Identify which cell holds the provided text, then report its [X, Y] central coordinate. 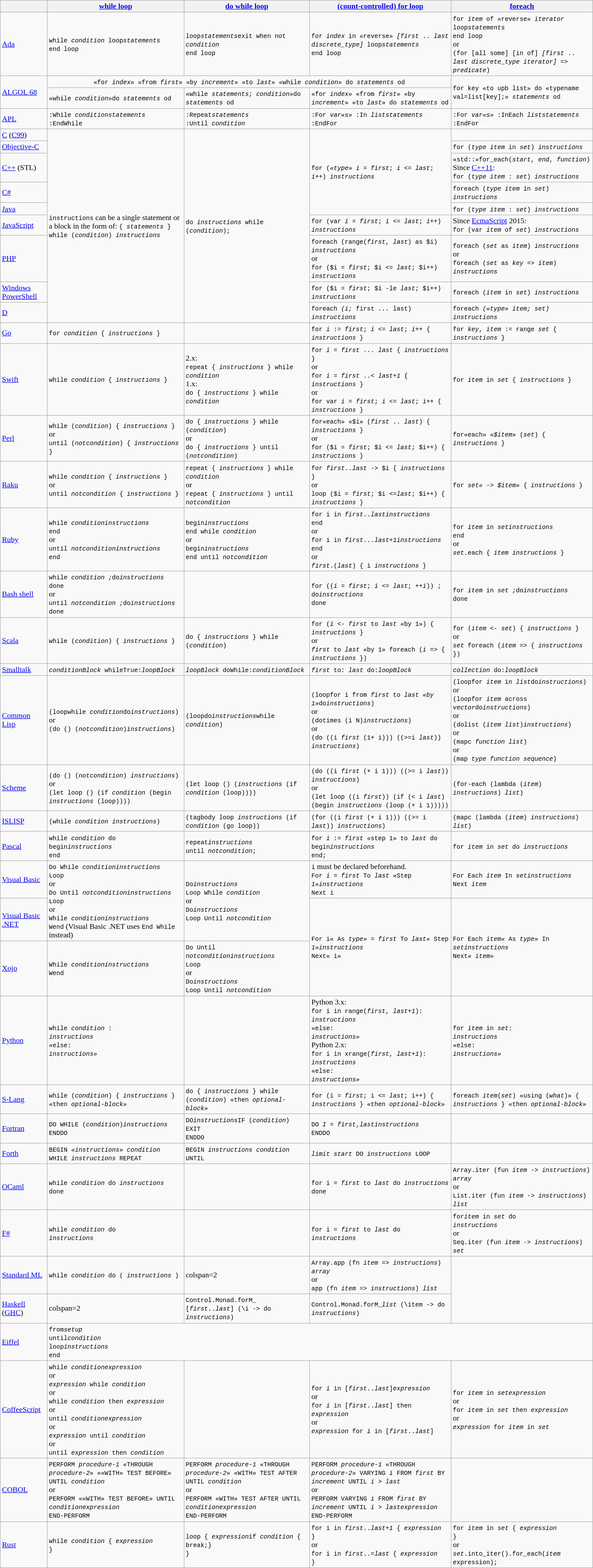
do { instructions } while (condition) «then optional-block» [247, 1099]
D [24, 313]
loop { expressionif condition { break;}} [247, 1545]
(loopdoinstructionswhile condition) [247, 720]
for first..last -> $i { instructions }orloop ($i = first; $i <=last; $i++) { instructions } [380, 485]
Smalltalk [24, 670]
DO WHILE (condition)instructionsENDDO [116, 1129]
(do () (notcondition) instructions)or(let loop () (if condition (begin instructions (loop)))) [116, 788]
do { instructions } while (condition) [247, 640]
for condition { instructions } [116, 333]
for (item <- set) { instructions }orset foreach (item => { instructions }) [522, 640]
for (i = first; i <= last; i++) { instructions } «then optional-block» [380, 1099]
Control.Monad.forM_ [first..last] (\i -> do instructions) [247, 1308]
«for index» «from first» «by increment» «to last» «while condition» do statements od [249, 82]
while condition { instructions }oruntil notcondition { instructions } [116, 485]
«while statements; condition»do statements od [247, 98]
for i in [first..last]expressionorfor i in [first..last] then expressionorexpression for i in [first..last] [380, 1409]
for index in «reverse» [first .. last discrete_type] loopstatementsend loop [380, 44]
For Each item In setinstructionsNext item [522, 879]
while condition doinstructions [116, 1233]
for item in setinstructionsendorset.each { item instructions } [522, 539]
foreach (set as item) instructionsorforeach (set as key => item) instructions [522, 258]
collection do:loopBlock [522, 670]
loopstatementsexit when not conditionend loop [247, 44]
Rust [24, 1545]
for i = first to last doinstructions [380, 1233]
For Each item« As type» In setinstructionsNext« item» [522, 947]
begininstructionsend while conditionorbegininstructionsend until notcondition [247, 539]
while condition { instructions } [116, 379]
while conditioninstructionsendoruntil notconditioninstructionsend [116, 539]
DO I = first,lastinstructionsENDDO [380, 1129]
for«each» «$item» (set) { instructions } [522, 438]
for ((i = first; i <= last; ++i)) ; doinstructionsdone [380, 594]
COBOL [24, 1490]
(while condition instructions) [116, 821]
Raku [24, 485]
loopBlock doWhile:conditionBlock [247, 670]
Pascal [24, 846]
Eiffel [24, 1342]
limit start DO instructions LOOP [380, 1154]
for set« -> $item» { instructions } [522, 485]
Scheme [24, 788]
foreach (item in set) instructions [522, 292]
(loopwhile conditiondoinstructions)or(do () (notcondition)instructions) [116, 720]
BEGIN instructions condition UNTIL [247, 1154]
for item in setexpressionorfor item in set then expressionorexpression for item in set [522, 1409]
Visual Basic [24, 879]
CoffeeScript [24, 1409]
:Repeatstatements:Until condition [247, 118]
while (condition) { instructions } [116, 640]
Ada [24, 44]
for i in first..last+1 { expression}orfor i in first..=last { expression} [380, 1545]
while condition { expression} [116, 1545]
Standard ML [24, 1275]
for i = first ... last { instructions }orfor i = first ..< last+1 { instructions }orfor var i = first; i <= last; i++ { instructions } [380, 379]
Fortran [24, 1129]
(loopfor i from first to last «by 1»doinstructions)or(dotimes (i N)instructions)or(do ((i first (1+ i))) ((>=i last))instructions) [380, 720]
Haskell (GHC) [24, 1308]
(tagbody loop instructions (if condition (go loop)) [247, 821]
Python [24, 1040]
OCaml [24, 1187]
repeat { instructions } while conditionorrepeat { instructions } until notcondition [247, 485]
(mapc (lambda (item) instructions) list) [522, 821]
Ruby [24, 539]
for ($i = first; $i -le last; $i++) instructions [380, 292]
while condition do begininstructionsend [116, 846]
(count-controlled) for loop [380, 6]
(for ((i first (+ i 1))) ((>= i last)) instructions) [380, 821]
(for-each (lambda (item) instructions) list) [522, 788]
for«each» «$i» (first .. last) { instructions }orfor ($i = first; $i <= last; $i++) { instructions } [380, 438]
first to: last do:loopBlock [380, 670]
«for index» «from first» «by increment» «to last» do statements od [380, 98]
while condition do instructions done [116, 1187]
for (var i = first; i <= last; i++) instructions [380, 225]
for i = first to last do instructions done [380, 1187]
:While conditionstatements:EndWhile [116, 118]
F# [24, 1233]
«while condition»do statements od [116, 98]
foreach («type» item; set) instructions [522, 313]
DoinstructionsLoop While conditionorDoinstructionsLoop Until notcondition [247, 901]
PHP [24, 258]
Windows PowerShell [24, 292]
while condition do ( instructions ) [116, 1275]
for item of «reverse» iterator loopstatementsend loopor(for [all some] [in of] [first .. last discrete_type iterator] => predicate) [522, 44]
Visual Basic .NET [24, 919]
APL [24, 118]
foreach [522, 6]
for item in set ;doinstructionsdone [522, 594]
for i in first..lastinstructionsendorfor i in first...last+1instructionsendorfirst.(last) { i instructions } [380, 539]
Common Lisp [24, 720]
Python 3.x:for i in range(first, last+1):instructions«else:instructions»Python 2.x:for i in xrange(first, last+1):instructions«else:instructions» [380, 1040]
Control.Monad.forM_list (\item -> do instructions) [380, 1308]
DOinstructionsIF (condition) EXITENDDO [247, 1129]
instructions can be a single statement or a block in the form of: { statements }while (condition) instructions [116, 226]
foreach (range(first, last) as $i) instructionsorfor ($i = first; $i <= last; $i++) instructions [380, 258]
Java [24, 209]
C# [24, 192]
BEGIN «instructions» condition WHILE instructions REPEAT [116, 1154]
(do ((i first (+ i 1))) ((>= i last)) instructions)or(let loop ((i first)) (if (< i last) (begin instructions (loop (+ i 1))))) [380, 788]
S-Lang [24, 1099]
for («type» i = first; i <= last; i++) instructions [380, 172]
PERFORM procedure-1 «THROUGH procedure-2» «WITH» TEST AFTER UNTIL conditionorPERFORM «WITH» TEST AFTER UNTIL conditionexpressionEND-PERFORM [247, 1490]
for i := first; i <= last; i++ { instructions } [380, 333]
for key, item := range set { instructions } [522, 333]
:For var«s» :In liststatements:EndFor [380, 118]
conditionBlock whileTrue:loopBlock [116, 670]
Forth [24, 1154]
2.x:repeat { instructions } while condition1.x:do { instructions } while condition [247, 379]
for (type item : set) instructions [522, 209]
fromsetupuntilconditionloopinstructionsend [320, 1342]
do { instructions } while (condition)ordo { instructions } until (notcondition) [247, 438]
JavaScript [24, 225]
C (C99) [24, 135]
do instructions while (condition); [247, 226]
C++ (STL) [24, 167]
ISLISP [24, 821]
while condition loopstatementsend loop [116, 44]
(let loop () (instructions (if condition (loop)))) [247, 788]
Go [24, 333]
while loop [116, 6]
while condition ;doinstructionsdoneoruntil notcondition ;doinstructionsdone [116, 594]
Perl [24, 438]
Bash shell [24, 594]
«std::»for_each(start, end, function)Since C++11:for (type item : set) instructions [522, 167]
PERFORM procedure-1 «THROUGH procedure-2» ««WITH» TEST BEFORE» UNTIL conditionorPERFORM ««WITH» TEST BEFORE» UNTIL conditionexpressionEND-PERFORM [116, 1490]
i must be declared beforehand.For i = first To last «Step 1»instructionsNext i [380, 879]
for item in set:instructions«else:instructions» [522, 1040]
for (i <- first to last «by 1») { instructions }orfirst to last «by 1» foreach (i => { instructions }) [380, 640]
Do Until notconditioninstructionsLooporDoinstructionsLoop Until notcondition [247, 968]
while (condition) { instructions }oruntil (notcondition) { instructions } [116, 438]
for (type item in set) instructions [522, 147]
foreach (i; first ... last) instructions [380, 313]
Array.iter (fun item -> instructions) arrayorList.iter (fun item -> instructions) list [522, 1187]
while condition :instructions«else:instructions» [116, 1040]
while (condition) { instructions } «then optional-block» [116, 1099]
Array.app (fn item => instructions) arrayorapp (fn item => instructions) list [380, 1275]
repeatinstructionsuntil notcondition; [247, 846]
do while loop [247, 6]
Since EcmaScript 2015:for (var item of set) instructions [522, 225]
:For var«s» :InEach liststatements:EndFor [522, 118]
Do While conditioninstructionsLooporDo Until notconditioninstructionsLooporWhile conditioninstructionsWend (Visual Basic .NET uses End While instead) [116, 901]
for item in set do instructions [522, 846]
for i := first «step 1» to last do begininstructionsend; [380, 846]
for key «to upb list» do «typename val=list[key];» statements od [522, 92]
ALGOL 68 [24, 92]
for item in set { expression}orset.into_iter().for_each(item expression); [522, 1545]
Swift [24, 379]
foritem in set doinstructionsorSeq.iter (fun item -> instructions) set [522, 1233]
foreach item(set) «using (what)» { instructions } «then optional-block» [522, 1099]
Objective-C [24, 147]
While conditioninstructionsWend [116, 968]
for item in set { instructions } [522, 379]
Scala [24, 640]
foreach (type item in set) instructions [522, 192]
Xojo [24, 968]
For i« As type» = first To last« Step 1»instructionsNext« i» [380, 947]
